For the text-containing cell, return its midpoint in (X, Y) coordinate format. 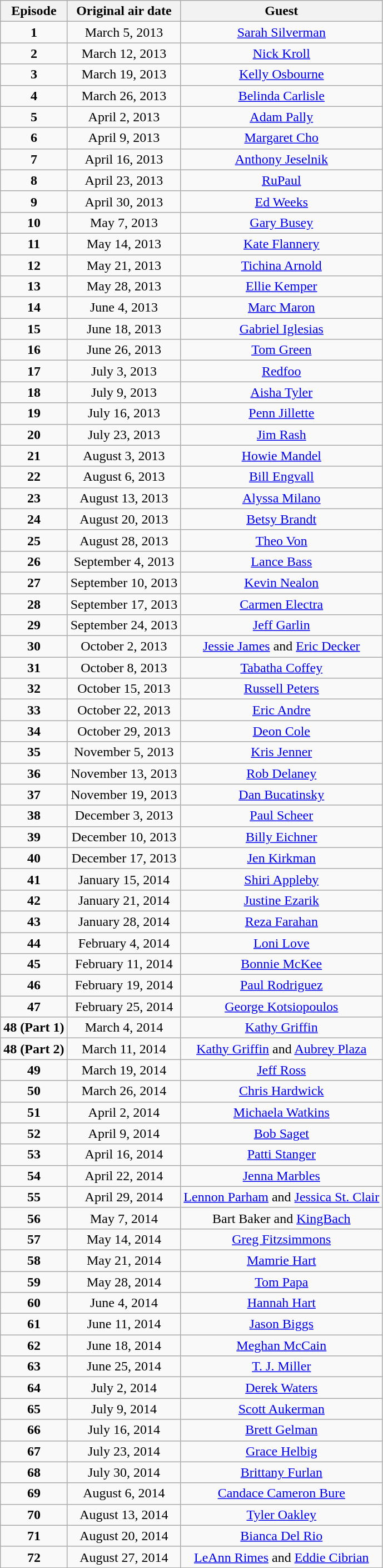
Bill Engvall (281, 477)
January 21, 2014 (124, 900)
September 10, 2013 (124, 583)
20 (34, 435)
August 13, 2013 (124, 498)
October 15, 2013 (124, 689)
Dan Bucatinsky (281, 795)
Jenna Marbles (281, 1176)
23 (34, 498)
July 30, 2014 (124, 1472)
38 (34, 816)
October 2, 2013 (124, 647)
May 14, 2014 (124, 1239)
Marc Maron (281, 308)
March 11, 2014 (124, 1049)
George Kotsiopoulos (281, 1007)
August 20, 2014 (124, 1536)
52 (34, 1133)
26 (34, 561)
70 (34, 1515)
Rob Delaney (281, 773)
Russell Peters (281, 689)
56 (34, 1218)
Deon Cole (281, 731)
Chris Hardwick (281, 1091)
Tom Green (281, 350)
7 (34, 159)
1 (34, 32)
December 3, 2013 (124, 816)
3 (34, 75)
Meghan McCain (281, 1345)
July 23, 2014 (124, 1451)
48 (Part 1) (34, 1028)
April 30, 2013 (124, 201)
53 (34, 1155)
Aisha Tyler (281, 392)
Paul Rodriguez (281, 985)
33 (34, 710)
Bart Baker and KingBach (281, 1218)
48 (Part 2) (34, 1049)
January 15, 2014 (124, 879)
LeAnn Rimes and Eddie Cibrian (281, 1557)
June 4, 2014 (124, 1303)
RuPaul (281, 180)
July 9, 2013 (124, 392)
44 (34, 943)
63 (34, 1367)
9 (34, 201)
August 3, 2013 (124, 456)
34 (34, 731)
Kris Jenner (281, 752)
Candace Cameron Bure (281, 1493)
13 (34, 287)
Billy Eichner (281, 837)
43 (34, 921)
July 2, 2014 (124, 1388)
August 6, 2014 (124, 1493)
Theo Von (281, 540)
60 (34, 1303)
April 29, 2014 (124, 1197)
24 (34, 519)
August 27, 2014 (124, 1557)
64 (34, 1388)
October 29, 2013 (124, 731)
72 (34, 1557)
Eric Andre (281, 710)
Bob Saget (281, 1133)
Brett Gelman (281, 1430)
Jason Biggs (281, 1324)
10 (34, 223)
May 28, 2013 (124, 287)
March 26, 2014 (124, 1091)
15 (34, 329)
Kathy Griffin and Aubrey Plaza (281, 1049)
16 (34, 350)
January 28, 2014 (124, 921)
Gary Busey (281, 223)
36 (34, 773)
Lennon Parham and Jessica St. Clair (281, 1197)
Redfoo (281, 371)
49 (34, 1070)
Bonnie McKee (281, 964)
October 8, 2013 (124, 668)
31 (34, 668)
62 (34, 1345)
11 (34, 244)
68 (34, 1472)
Mamrie Hart (281, 1260)
4 (34, 96)
69 (34, 1493)
45 (34, 964)
Kathy Griffin (281, 1028)
June 18, 2013 (124, 329)
May 7, 2014 (124, 1218)
Gabriel Iglesias (281, 329)
Patti Stanger (281, 1155)
Jeff Ross (281, 1070)
55 (34, 1197)
14 (34, 308)
Tabatha Coffey (281, 668)
61 (34, 1324)
March 26, 2013 (124, 96)
Carmen Electra (281, 604)
April 23, 2013 (124, 180)
51 (34, 1112)
39 (34, 837)
April 22, 2014 (124, 1176)
22 (34, 477)
Derek Waters (281, 1388)
May 21, 2014 (124, 1260)
June 25, 2014 (124, 1367)
Guest (281, 11)
April 9, 2014 (124, 1133)
71 (34, 1536)
46 (34, 985)
Scott Aukerman (281, 1409)
August 28, 2013 (124, 540)
Shiri Appleby (281, 879)
May 21, 2013 (124, 265)
T. J. Miller (281, 1367)
Sarah Silverman (281, 32)
Justine Ezarik (281, 900)
March 12, 2013 (124, 53)
Kelly Osbourne (281, 75)
58 (34, 1260)
July 23, 2013 (124, 435)
April 2, 2014 (124, 1112)
54 (34, 1176)
February 25, 2014 (124, 1007)
March 19, 2014 (124, 1070)
November 19, 2013 (124, 795)
57 (34, 1239)
August 20, 2013 (124, 519)
12 (34, 265)
Kate Flannery (281, 244)
February 19, 2014 (124, 985)
19 (34, 413)
March 5, 2013 (124, 32)
37 (34, 795)
Reza Farahan (281, 921)
August 6, 2013 (124, 477)
35 (34, 752)
July 16, 2014 (124, 1430)
Jeff Garlin (281, 625)
Tom Papa (281, 1281)
September 24, 2013 (124, 625)
Bianca Del Rio (281, 1536)
Loni Love (281, 943)
April 2, 2013 (124, 117)
Margaret Cho (281, 138)
Jim Rash (281, 435)
21 (34, 456)
2 (34, 53)
July 16, 2013 (124, 413)
April 16, 2013 (124, 159)
Betsy Brandt (281, 519)
May 14, 2013 (124, 244)
July 9, 2014 (124, 1409)
November 5, 2013 (124, 752)
8 (34, 180)
Tichina Arnold (281, 265)
April 16, 2014 (124, 1155)
50 (34, 1091)
18 (34, 392)
November 13, 2013 (124, 773)
Michaela Watkins (281, 1112)
67 (34, 1451)
December 10, 2013 (124, 837)
47 (34, 1007)
30 (34, 647)
April 9, 2013 (124, 138)
June 26, 2013 (124, 350)
Hannah Hart (281, 1303)
59 (34, 1281)
March 19, 2013 (124, 75)
March 4, 2014 (124, 1028)
Nick Kroll (281, 53)
28 (34, 604)
May 7, 2013 (124, 223)
June 11, 2014 (124, 1324)
Jen Kirkman (281, 858)
May 28, 2014 (124, 1281)
Jessie James and Eric Decker (281, 647)
Anthony Jeselnik (281, 159)
Tyler Oakley (281, 1515)
41 (34, 879)
42 (34, 900)
29 (34, 625)
Ellie Kemper (281, 287)
25 (34, 540)
June 4, 2013 (124, 308)
40 (34, 858)
Brittany Furlan (281, 1472)
6 (34, 138)
September 4, 2013 (124, 561)
September 17, 2013 (124, 604)
Penn Jillette (281, 413)
Howie Mandel (281, 456)
Original air date (124, 11)
December 17, 2013 (124, 858)
February 4, 2014 (124, 943)
June 18, 2014 (124, 1345)
17 (34, 371)
October 22, 2013 (124, 710)
Episode (34, 11)
66 (34, 1430)
27 (34, 583)
Kevin Nealon (281, 583)
Adam Pally (281, 117)
5 (34, 117)
Belinda Carlisle (281, 96)
Ed Weeks (281, 201)
February 11, 2014 (124, 964)
32 (34, 689)
Lance Bass (281, 561)
July 3, 2013 (124, 371)
Alyssa Milano (281, 498)
Grace Helbig (281, 1451)
Greg Fitzsimmons (281, 1239)
65 (34, 1409)
August 13, 2014 (124, 1515)
Paul Scheer (281, 816)
